Extract the (X, Y) coordinate from the center of the cell holding the provided text.  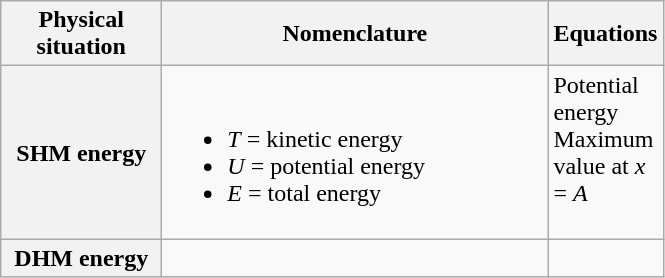
Physical situation (82, 34)
Nomenclature (355, 34)
Potential energy Maximum value at x = A (606, 152)
SHM energy (82, 152)
DHM energy (82, 258)
Equations (606, 34)
T = kinetic energyU = potential energyE = total energy (355, 152)
